Identify which cell holds the provided text, then report its (x, y) central coordinate. 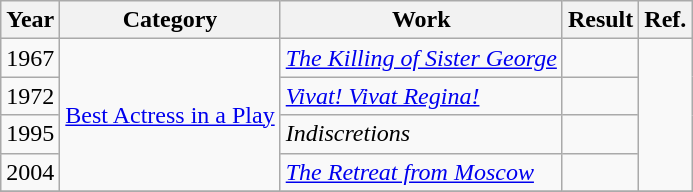
2004 (30, 172)
Vivat! Vivat Regina! (421, 96)
1995 (30, 134)
Result (600, 20)
1967 (30, 58)
Category (170, 20)
Indiscretions (421, 134)
1972 (30, 96)
Ref. (666, 20)
The Killing of Sister George (421, 58)
Work (421, 20)
Year (30, 20)
Best Actress in a Play (170, 115)
The Retreat from Moscow (421, 172)
